Output the (x, y) coordinate of the center of the cell containing the given text.  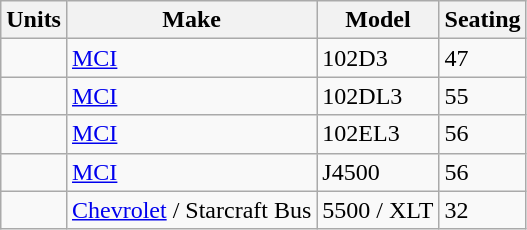
Chevrolet / Starcraft Bus (191, 210)
102DL3 (378, 96)
32 (482, 210)
Model (378, 20)
102EL3 (378, 134)
Seating (482, 20)
55 (482, 96)
47 (482, 58)
102D3 (378, 58)
5500 / XLT (378, 210)
Units (34, 20)
J4500 (378, 172)
Make (191, 20)
